From the cell containing the given text, extract its center point as (x, y) coordinate. 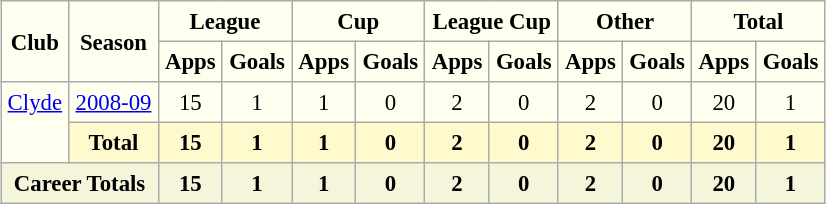
Season (114, 42)
Clyde (35, 122)
Other (624, 21)
League (224, 21)
League Cup (492, 21)
Cup (358, 21)
Career Totals (80, 183)
2008-09 (114, 102)
Club (35, 42)
